Determine the [x, y] coordinate at the center of the cell enclosing the given text.  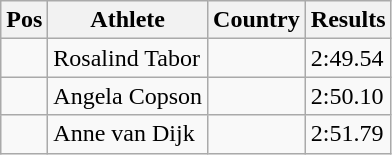
2:50.10 [348, 96]
Country [257, 20]
Pos [24, 20]
Anne van Dijk [128, 134]
2:51.79 [348, 134]
Results [348, 20]
Rosalind Tabor [128, 58]
Athlete [128, 20]
2:49.54 [348, 58]
Angela Copson [128, 96]
